Search for the cell housing the specified text and yield its [x, y] center coordinate. 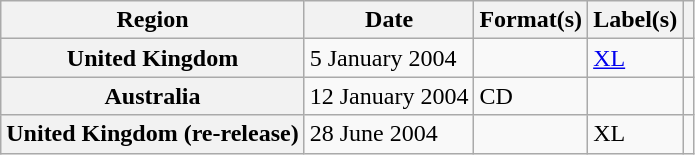
5 January 2004 [389, 58]
United Kingdom [152, 58]
28 June 2004 [389, 134]
12 January 2004 [389, 96]
Date [389, 20]
United Kingdom (re-release) [152, 134]
Region [152, 20]
CD [531, 96]
Australia [152, 96]
Label(s) [636, 20]
Format(s) [531, 20]
